Extract the [X, Y] coordinate from the center of the cell holding the provided text.  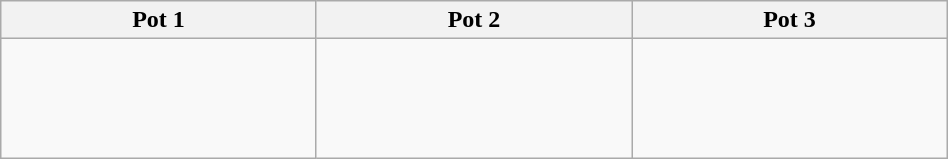
Pot 1 [158, 20]
Pot 2 [474, 20]
Pot 3 [790, 20]
